Search for the cell housing the specified text and yield its [x, y] center coordinate. 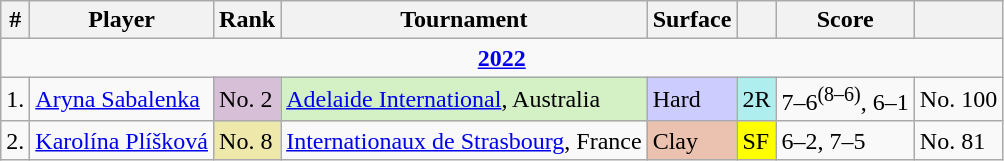
Aryna Sabalenka [122, 100]
1. [16, 100]
Adelaide International, Australia [464, 100]
No. 8 [248, 140]
2R [756, 100]
Clay [692, 140]
No. 81 [958, 140]
Internationaux de Strasbourg, France [464, 140]
2. [16, 140]
Surface [692, 20]
Hard [692, 100]
7–6(8–6), 6–1 [845, 100]
Rank [248, 20]
No. 2 [248, 100]
Tournament [464, 20]
2022 [502, 58]
Player [122, 20]
Karolína Plíšková [122, 140]
SF [756, 140]
Score [845, 20]
6–2, 7–5 [845, 140]
# [16, 20]
No. 100 [958, 100]
